Output the (X, Y) coordinate of the center of the cell containing the given text.  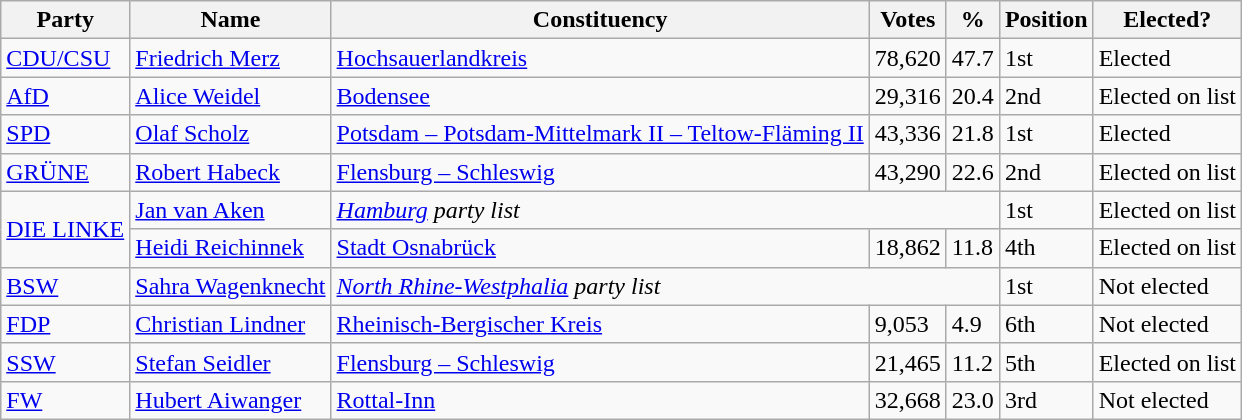
Hamburg party list (665, 210)
BSW (66, 286)
Position (1046, 20)
Olaf Scholz (230, 134)
Jan van Aken (230, 210)
North Rhine-Westphalia party list (665, 286)
GRÜNE (66, 172)
18,862 (908, 248)
Bodensee (600, 96)
4th (1046, 248)
21,465 (908, 362)
Alice Weidel (230, 96)
Rottal-Inn (600, 400)
Stadt Osnabrück (600, 248)
Heidi Reichinnek (230, 248)
Stefan Seidler (230, 362)
Hochsauerlandkreis (600, 58)
Sahra Wagenknecht (230, 286)
Hubert Aiwanger (230, 400)
SSW (66, 362)
20.4 (972, 96)
Votes (908, 20)
Elected? (1167, 20)
5th (1046, 362)
SPD (66, 134)
11.2 (972, 362)
11.8 (972, 248)
43,290 (908, 172)
9,053 (908, 324)
47.7 (972, 58)
Constituency (600, 20)
Robert Habeck (230, 172)
FW (66, 400)
22.6 (972, 172)
FDP (66, 324)
4.9 (972, 324)
23.0 (972, 400)
21.8 (972, 134)
Potsdam – Potsdam-Mittelmark II – Teltow-Fläming II (600, 134)
3rd (1046, 400)
32,668 (908, 400)
Name (230, 20)
43,336 (908, 134)
6th (1046, 324)
Friedrich Merz (230, 58)
29,316 (908, 96)
AfD (66, 96)
DIE LINKE (66, 229)
Party (66, 20)
Christian Lindner (230, 324)
% (972, 20)
78,620 (908, 58)
CDU/CSU (66, 58)
Rheinisch-Bergischer Kreis (600, 324)
